From the cell containing the given text, extract its center point as (X, Y) coordinate. 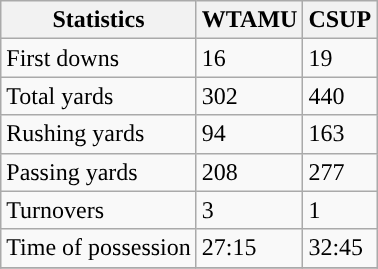
3 (250, 210)
19 (340, 58)
94 (250, 134)
208 (250, 172)
16 (250, 58)
Time of possession (99, 248)
Rushing yards (99, 134)
CSUP (340, 20)
Passing yards (99, 172)
440 (340, 96)
Turnovers (99, 210)
27:15 (250, 248)
WTAMU (250, 20)
302 (250, 96)
277 (340, 172)
Total yards (99, 96)
163 (340, 134)
32:45 (340, 248)
First downs (99, 58)
Statistics (99, 20)
1 (340, 210)
